Scan for the cell matching the given text and deliver its [x, y] coordinate at center. 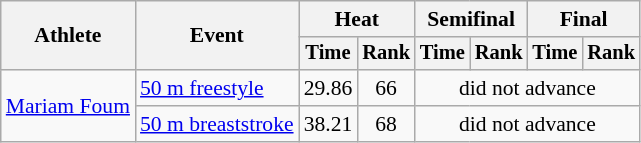
Mariam Foum [68, 106]
50 m freestyle [217, 88]
Athlete [68, 36]
29.86 [328, 88]
38.21 [328, 124]
Semifinal [471, 19]
66 [386, 88]
Final [583, 19]
Heat [357, 19]
50 m breaststroke [217, 124]
68 [386, 124]
Event [217, 36]
